Scan for the cell matching the given text and deliver its [x, y] coordinate at center. 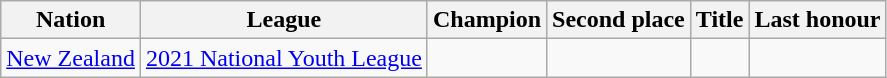
Last honour [818, 20]
Champion [486, 20]
League [284, 20]
Title [720, 20]
Nation [71, 20]
Second place [619, 20]
2021 National Youth League [284, 58]
New Zealand [71, 58]
